Provide the [X, Y] coordinate of the cell's center where the given text is located.  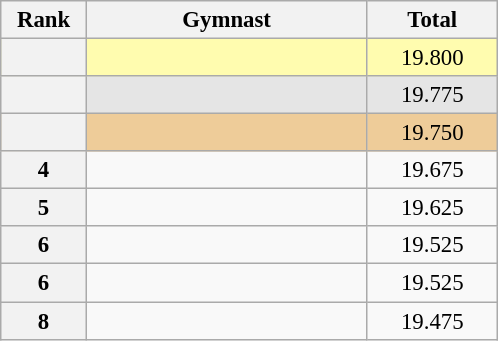
19.775 [432, 95]
19.675 [432, 170]
5 [44, 208]
4 [44, 170]
19.625 [432, 208]
19.800 [432, 58]
Rank [44, 20]
19.750 [432, 133]
8 [44, 321]
Gymnast [226, 20]
19.475 [432, 321]
Total [432, 20]
